For the text-containing cell, return its midpoint in (X, Y) coordinate format. 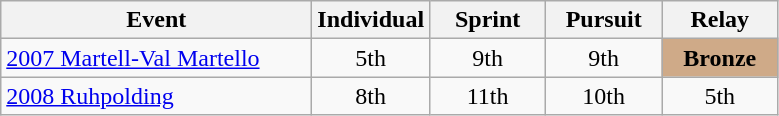
2008 Ruhpolding (156, 96)
10th (604, 96)
Pursuit (604, 20)
Event (156, 20)
Bronze (720, 58)
2007 Martell-Val Martello (156, 58)
Sprint (488, 20)
Relay (720, 20)
11th (488, 96)
Individual (371, 20)
8th (371, 96)
